Pinpoint the cell where the given text exists, returning its (X, Y) midpoint coordinate. 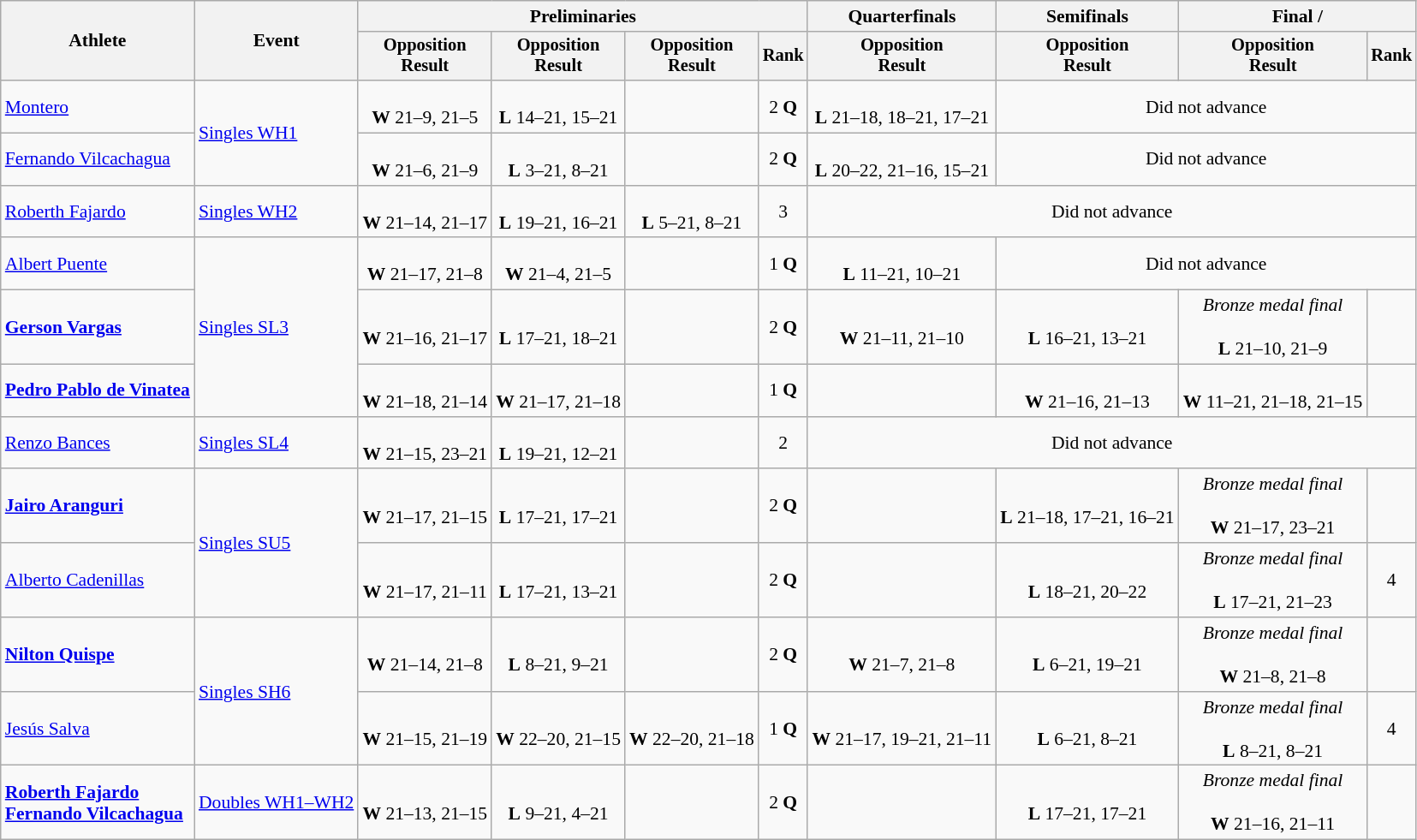
Singles SU5 (276, 543)
Bronze medal finalW 21–16, 21–11 (1273, 803)
L 16–21, 13–21 (1087, 327)
L 6–21, 8–21 (1087, 730)
W 21–11, 21–10 (902, 327)
Albert Puente (98, 264)
Singles SH6 (276, 692)
W 21–15, 21–19 (425, 730)
Roberth Fajardo (98, 212)
L 9–21, 4–21 (558, 803)
W 21–7, 21–8 (902, 654)
L 21–18, 18–21, 17–21 (902, 106)
Event (276, 41)
Pedro Pablo de Vinatea (98, 390)
W 21–17, 21–18 (558, 390)
2 (783, 444)
W 21–9, 21–5 (425, 106)
W 21–16, 21–17 (425, 327)
Montero (98, 106)
Nilton Quispe (98, 654)
W 21–16, 21–13 (1087, 390)
Singles SL4 (276, 444)
Renzo Bances (98, 444)
W 21–17, 21–15 (425, 507)
Fernando Vilcachagua (98, 159)
L 19–21, 16–21 (558, 212)
L 21–18, 17–21, 16–21 (1087, 507)
Roberth FajardoFernando Vilcachagua (98, 803)
Bronze medal finalL 21–10, 21–9 (1273, 327)
W 22–20, 21–18 (692, 730)
L 11–21, 10–21 (902, 264)
W 21–17, 19–21, 21–11 (902, 730)
L 6–21, 19–21 (1087, 654)
L 14–21, 15–21 (558, 106)
Singles WH2 (276, 212)
Jairo Aranguri (98, 507)
Preliminaries (582, 16)
L 3–21, 8–21 (558, 159)
Bronze medal finalW 21–8, 21–8 (1273, 654)
L 18–21, 20–22 (1087, 581)
L 20–22, 21–16, 15–21 (902, 159)
W 22–20, 21–15 (558, 730)
Final / (1298, 16)
W 11–21, 21–18, 21–15 (1273, 390)
Singles SL3 (276, 327)
Bronze medal finalL 8–21, 8–21 (1273, 730)
W 21–14, 21–17 (425, 212)
Bronze medal finalL 17–21, 21–23 (1273, 581)
Semifinals (1087, 16)
L 5–21, 8–21 (692, 212)
Bronze medal finalW 21–17, 23–21 (1273, 507)
Quarterfinals (902, 16)
W 21–15, 23–21 (425, 444)
Gerson Vargas (98, 327)
L 17–21, 18–21 (558, 327)
3 (783, 212)
W 21–4, 21–5 (558, 264)
Athlete (98, 41)
L 19–21, 12–21 (558, 444)
Jesús Salva (98, 730)
W 21–18, 21–14 (425, 390)
W 21–14, 21–8 (425, 654)
W 21–17, 21–11 (425, 581)
L 17–21, 13–21 (558, 581)
Doubles WH1–WH2 (276, 803)
L 8–21, 9–21 (558, 654)
W 21–6, 21–9 (425, 159)
W 21–13, 21–15 (425, 803)
W 21–17, 21–8 (425, 264)
Singles WH1 (276, 133)
Alberto Cadenillas (98, 581)
